Find where the given text appears and provide that cell's center as [x, y] coordinate. 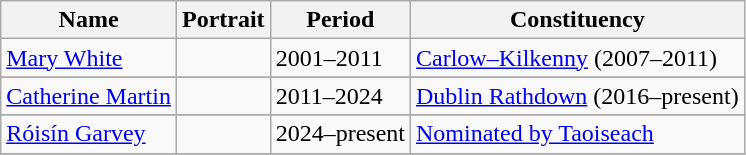
2011–2024 [340, 96]
Róisín Garvey [89, 134]
Period [340, 20]
2001–2011 [340, 58]
Constituency [577, 20]
Portrait [223, 20]
Mary White [89, 58]
Catherine Martin [89, 96]
Name [89, 20]
Carlow–Kilkenny (2007–2011) [577, 58]
Dublin Rathdown (2016–present) [577, 96]
Nominated by Taoiseach [577, 134]
2024–present [340, 134]
